Find where the given text appears and provide that cell's center as [x, y] coordinate. 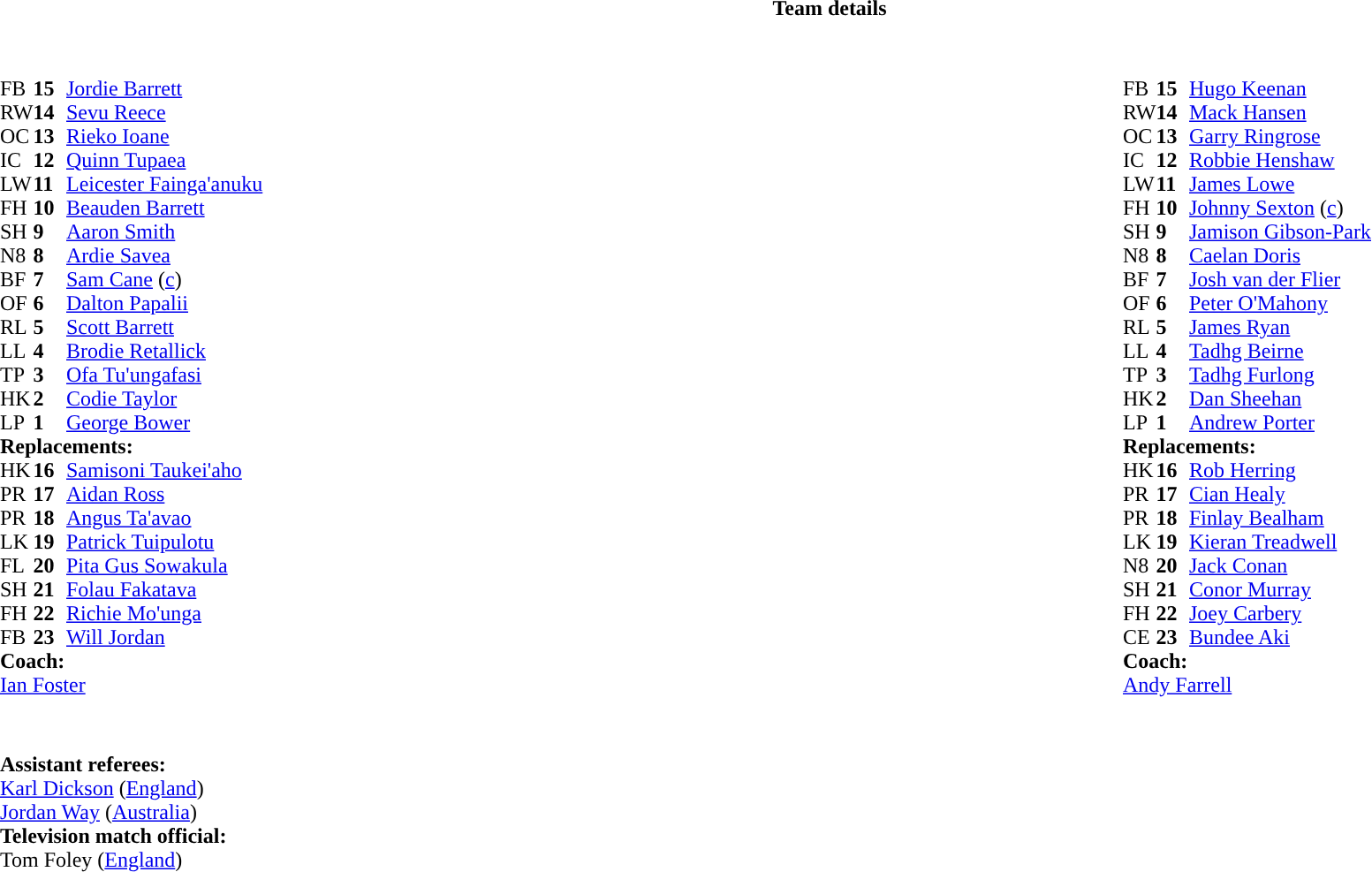
Aaron Smith [164, 231]
Ian Foster [131, 686]
Sevu Reece [164, 113]
Scott Barrett [164, 327]
Tadhg Beirne [1280, 352]
Aidan Ross [164, 495]
Bundee Aki [1280, 638]
Finlay Bealham [1280, 518]
Mack Hansen [1280, 113]
Kieran Treadwell [1280, 542]
Samisoni Taukei'aho [164, 470]
Josh van der Flier [1280, 279]
Andy Farrell [1247, 686]
Folau Fakatava [164, 590]
Johnny Sexton (c) [1280, 209]
Peter O'Mahony [1280, 304]
Richie Mo'unga [164, 613]
Dalton Papalii [164, 304]
Garry Ringrose [1280, 136]
George Bower [164, 422]
Beauden Barrett [164, 209]
FL [17, 565]
Conor Murray [1280, 590]
Codie Taylor [164, 399]
Brodie Retallick [164, 352]
Cian Healy [1280, 495]
Rieko Ioane [164, 136]
Sam Cane (c) [164, 279]
Jamison Gibson-Park [1280, 231]
Joey Carbery [1280, 613]
Hugo Keenan [1280, 88]
Andrew Porter [1280, 422]
Will Jordan [164, 638]
Ofa Tu'ungafasi [164, 375]
Pita Gus Sowakula [164, 565]
Jordie Barrett [164, 88]
Angus Ta'avao [164, 518]
Dan Sheehan [1280, 399]
James Ryan [1280, 327]
Patrick Tuipulotu [164, 542]
James Lowe [1280, 184]
Quinn Tupaea [164, 161]
Rob Herring [1280, 470]
CE [1140, 638]
Caelan Doris [1280, 256]
Jack Conan [1280, 565]
Robbie Henshaw [1280, 161]
Tadhg Furlong [1280, 375]
Leicester Fainga'anuku [164, 184]
Ardie Savea [164, 256]
